Detect which cell encompasses the target text, then output its [x, y] center coordinate. 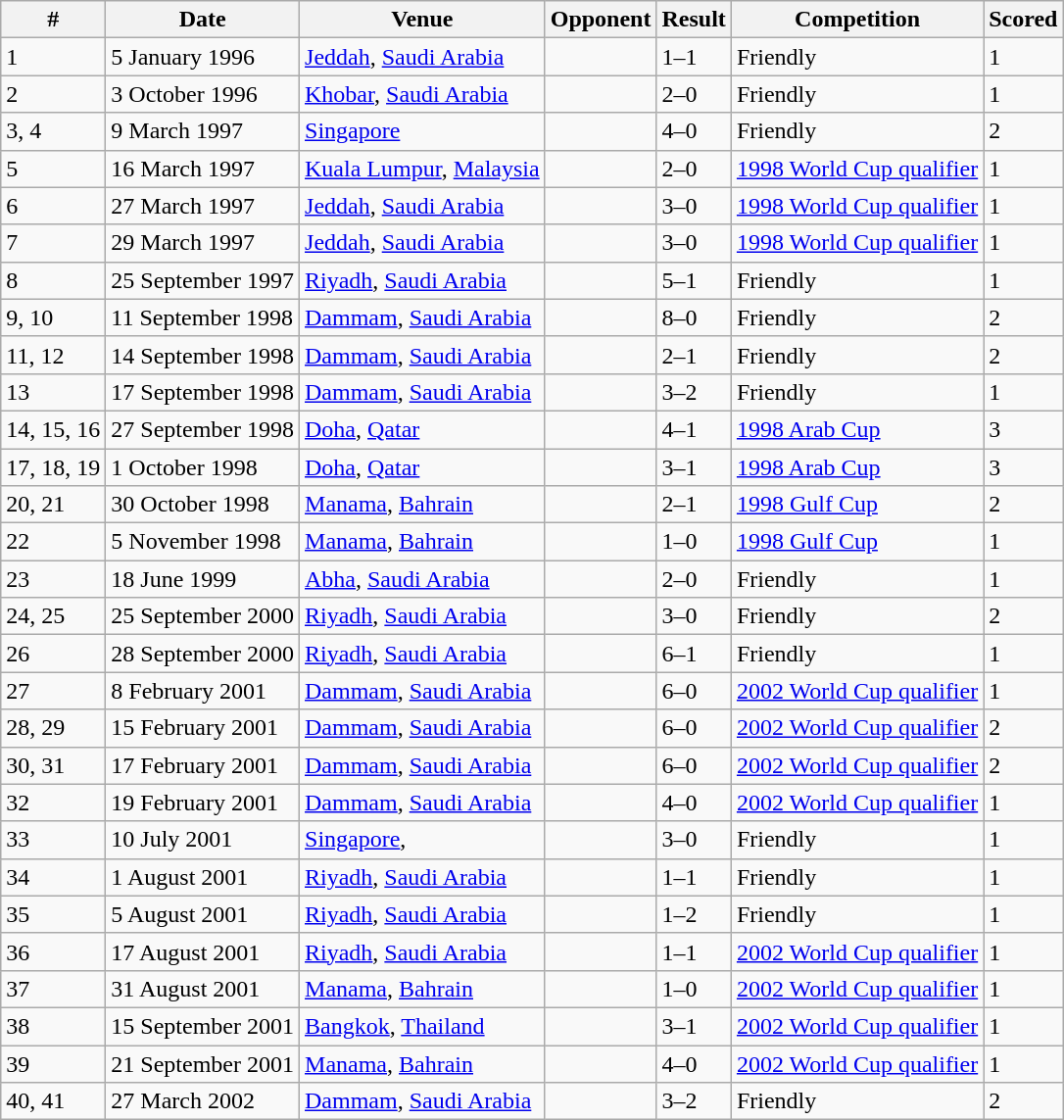
18 June 1999 [203, 579]
34 [53, 877]
9, 10 [53, 317]
5 [53, 169]
40, 41 [53, 1101]
32 [53, 803]
Opponent [601, 20]
37 [53, 989]
6 [53, 206]
8 [53, 280]
17 February 2001 [203, 765]
17 September 1998 [203, 392]
Result [694, 20]
Bangkok, Thailand [423, 1026]
8–0 [694, 317]
14 September 1998 [203, 355]
28, 29 [53, 728]
Khobar, Saudi Arabia [423, 94]
Competition [856, 20]
Singapore, [423, 840]
21 September 2001 [203, 1063]
39 [53, 1063]
33 [53, 840]
20, 21 [53, 505]
15 September 2001 [203, 1026]
16 March 1997 [203, 169]
38 [53, 1026]
8 February 2001 [203, 691]
29 March 1997 [203, 243]
23 [53, 579]
27 September 1998 [203, 429]
11 September 1998 [203, 317]
25 September 1997 [203, 280]
9 March 1997 [203, 131]
5 November 1998 [203, 542]
36 [53, 951]
Singapore [423, 131]
Venue [423, 20]
1–2 [694, 914]
17, 18, 19 [53, 467]
27 March 1997 [203, 206]
1 October 1998 [203, 467]
5–1 [694, 280]
19 February 2001 [203, 803]
Date [203, 20]
14, 15, 16 [53, 429]
5 January 1996 [203, 57]
25 September 2000 [203, 616]
Abha, Saudi Arabia [423, 579]
Scored [1023, 20]
17 August 2001 [203, 951]
11, 12 [53, 355]
27 March 2002 [203, 1101]
1 August 2001 [203, 877]
22 [53, 542]
13 [53, 392]
31 August 2001 [203, 989]
26 [53, 654]
24, 25 [53, 616]
4–1 [694, 429]
3 October 1996 [203, 94]
6–1 [694, 654]
30, 31 [53, 765]
# [53, 20]
27 [53, 691]
30 October 1998 [203, 505]
10 July 2001 [203, 840]
28 September 2000 [203, 654]
15 February 2001 [203, 728]
7 [53, 243]
5 August 2001 [203, 914]
35 [53, 914]
Kuala Lumpur, Malaysia [423, 169]
3, 4 [53, 131]
